Capture the cell that displays the provided text and extract its [x, y] central coordinate. 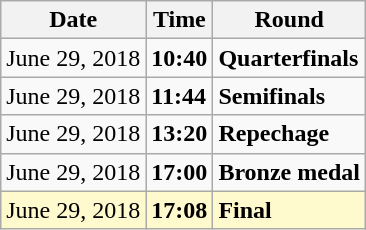
Final [290, 210]
Bronze medal [290, 172]
Round [290, 20]
Semifinals [290, 96]
13:20 [180, 134]
Time [180, 20]
17:08 [180, 210]
17:00 [180, 172]
Date [74, 20]
11:44 [180, 96]
Quarterfinals [290, 58]
10:40 [180, 58]
Repechage [290, 134]
